Scan for the cell matching the given text and deliver its [X, Y] coordinate at center. 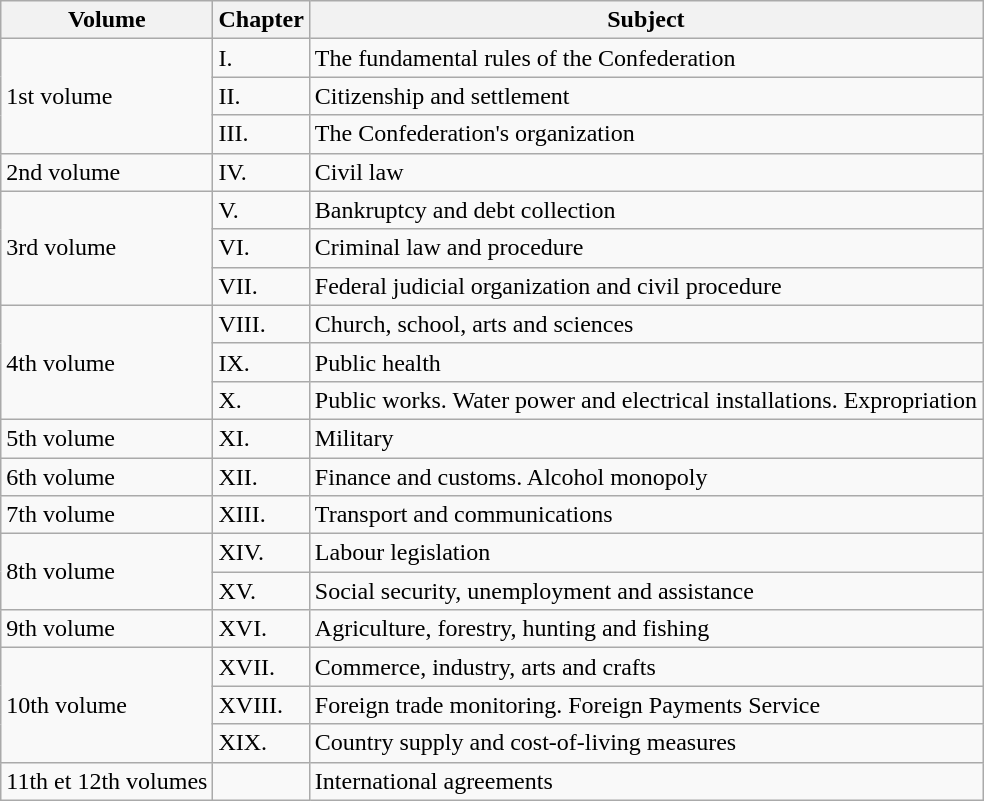
The Confederation's organization [646, 134]
XVII. [261, 667]
IV. [261, 172]
Federal judicial organization and civil procedure [646, 286]
XII. [261, 477]
XVIII. [261, 705]
XIII. [261, 515]
2nd volume [107, 172]
8th volume [107, 572]
9th volume [107, 629]
XIX. [261, 743]
Finance and customs. Alcohol monopoly [646, 477]
I. [261, 58]
XI. [261, 438]
Social security, unemployment and assistance [646, 591]
3rd volume [107, 248]
11th et 12th volumes [107, 781]
7th volume [107, 515]
The fundamental rules of the Confederation [646, 58]
V. [261, 210]
Public works. Water power and electrical installations. Expropriation [646, 400]
XV. [261, 591]
II. [261, 96]
VI. [261, 248]
Bankruptcy and debt collection [646, 210]
Volume [107, 20]
Country supply and cost-of-living measures [646, 743]
Agriculture, forestry, hunting and fishing [646, 629]
Chapter [261, 20]
Commerce, industry, arts and crafts [646, 667]
XVI. [261, 629]
III. [261, 134]
Subject [646, 20]
IX. [261, 362]
4th volume [107, 362]
Foreign trade monitoring. Foreign Payments Service [646, 705]
Labour legislation [646, 553]
Public health [646, 362]
Transport and communications [646, 515]
Military [646, 438]
10th volume [107, 705]
VIII. [261, 324]
5th volume [107, 438]
Civil law [646, 172]
Citizenship and settlement [646, 96]
Criminal law and procedure [646, 248]
6th volume [107, 477]
International agreements [646, 781]
VII. [261, 286]
X. [261, 400]
1st volume [107, 96]
XIV. [261, 553]
Church, school, arts and sciences [646, 324]
